Capture the cell that displays the provided text and extract its (X, Y) central coordinate. 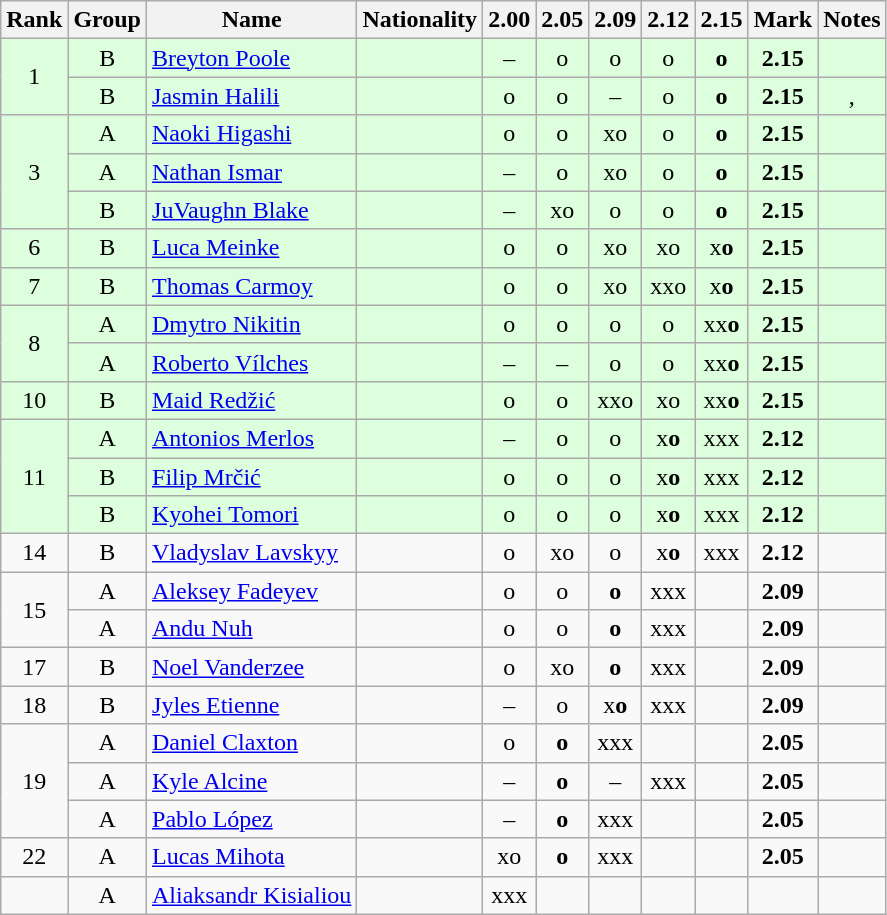
Name (252, 20)
Aleksey Fadeyev (252, 591)
Vladyslav Lavskyy (252, 553)
3 (34, 172)
10 (34, 400)
Breyton Poole (252, 58)
Naoki Higashi (252, 134)
19 (34, 781)
Andu Nuh (252, 629)
, (852, 96)
Group (108, 20)
Notes (852, 20)
Aliaksandr Kisialiou (252, 895)
Antonios Merlos (252, 438)
Kyle Alcine (252, 781)
Pablo López (252, 819)
Jyles Etienne (252, 705)
Filip Mrčić (252, 477)
17 (34, 667)
Daniel Claxton (252, 743)
JuVaughn Blake (252, 210)
Noel Vanderzee (252, 667)
7 (34, 286)
1 (34, 77)
Nathan Ismar (252, 172)
Luca Meinke (252, 248)
Mark (783, 20)
Nationality (420, 20)
11 (34, 476)
22 (34, 857)
Maid Redžić (252, 400)
Rank (34, 20)
Thomas Carmoy (252, 286)
18 (34, 705)
6 (34, 248)
Roberto Vílches (252, 362)
2.00 (510, 20)
14 (34, 553)
Lucas Mihota (252, 857)
15 (34, 610)
Kyohei Tomori (252, 515)
Jasmin Halili (252, 96)
Dmytro Nikitin (252, 324)
8 (34, 343)
